Locate the cell with the specified text and output its [X, Y] center coordinate. 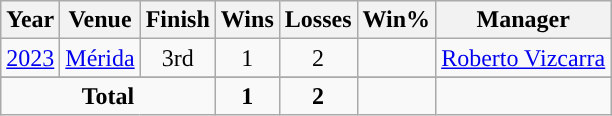
Losses [318, 20]
Total [108, 96]
Year [30, 20]
2023 [30, 58]
Manager [524, 20]
3rd [178, 58]
Finish [178, 20]
Wins [247, 20]
Roberto Vizcarra [524, 58]
Venue [100, 20]
Win% [396, 20]
Mérida [100, 58]
